For the text-containing cell, return its midpoint in (x, y) coordinate format. 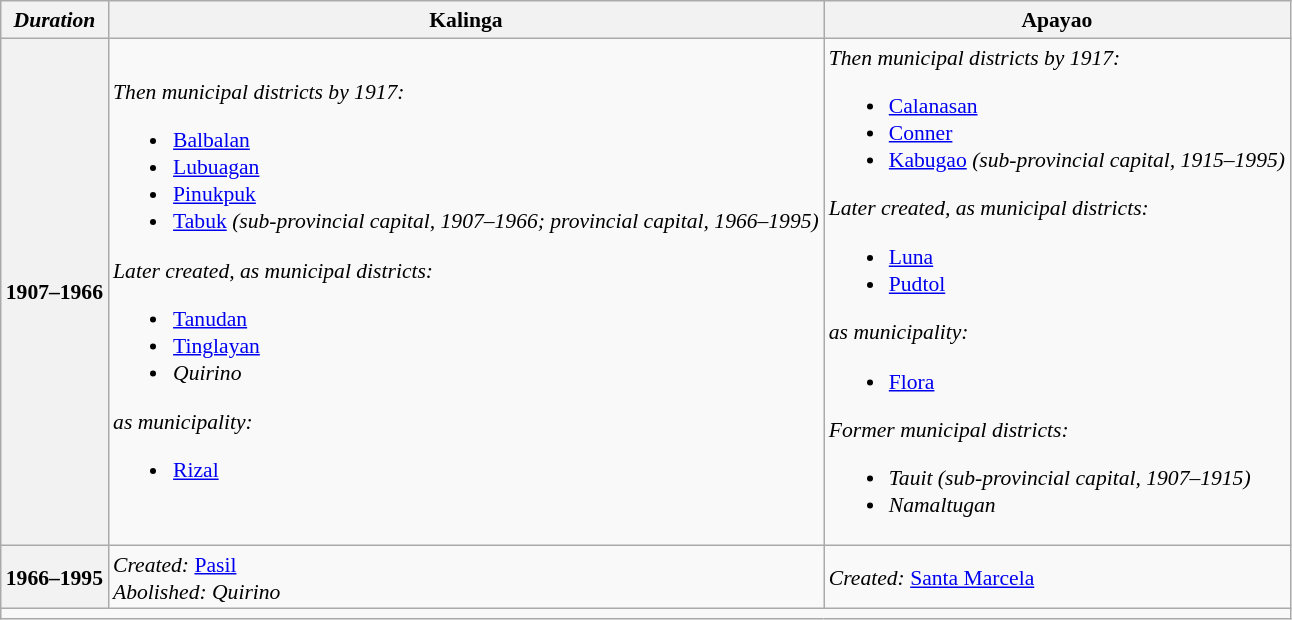
1966–1995 (54, 577)
Duration (54, 20)
Created: PasilAbolished: Quirino (466, 577)
1907–1966 (54, 292)
Apayao (1057, 20)
Created: Santa Marcela (1057, 577)
Kalinga (466, 20)
